Provide the (X, Y) coordinate of the cell's center where the given text is located.  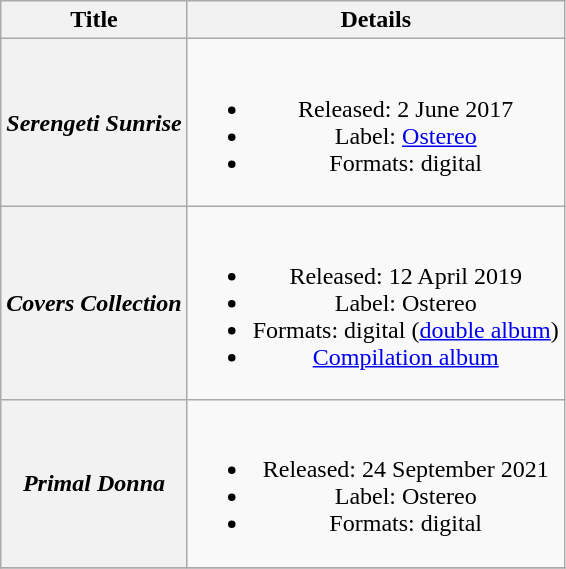
Primal Donna (94, 484)
Serengeti Sunrise (94, 122)
Released: 12 April 2019Label: OstereoFormats: digital (double album)Compilation album (376, 303)
Title (94, 20)
Details (376, 20)
Covers Collection (94, 303)
Released: 2 June 2017Label: OstereoFormats: digital (376, 122)
Released: 24 September 2021Label: OstereoFormats: digital (376, 484)
